Provide the (x, y) coordinate of the cell's center where the given text is located.  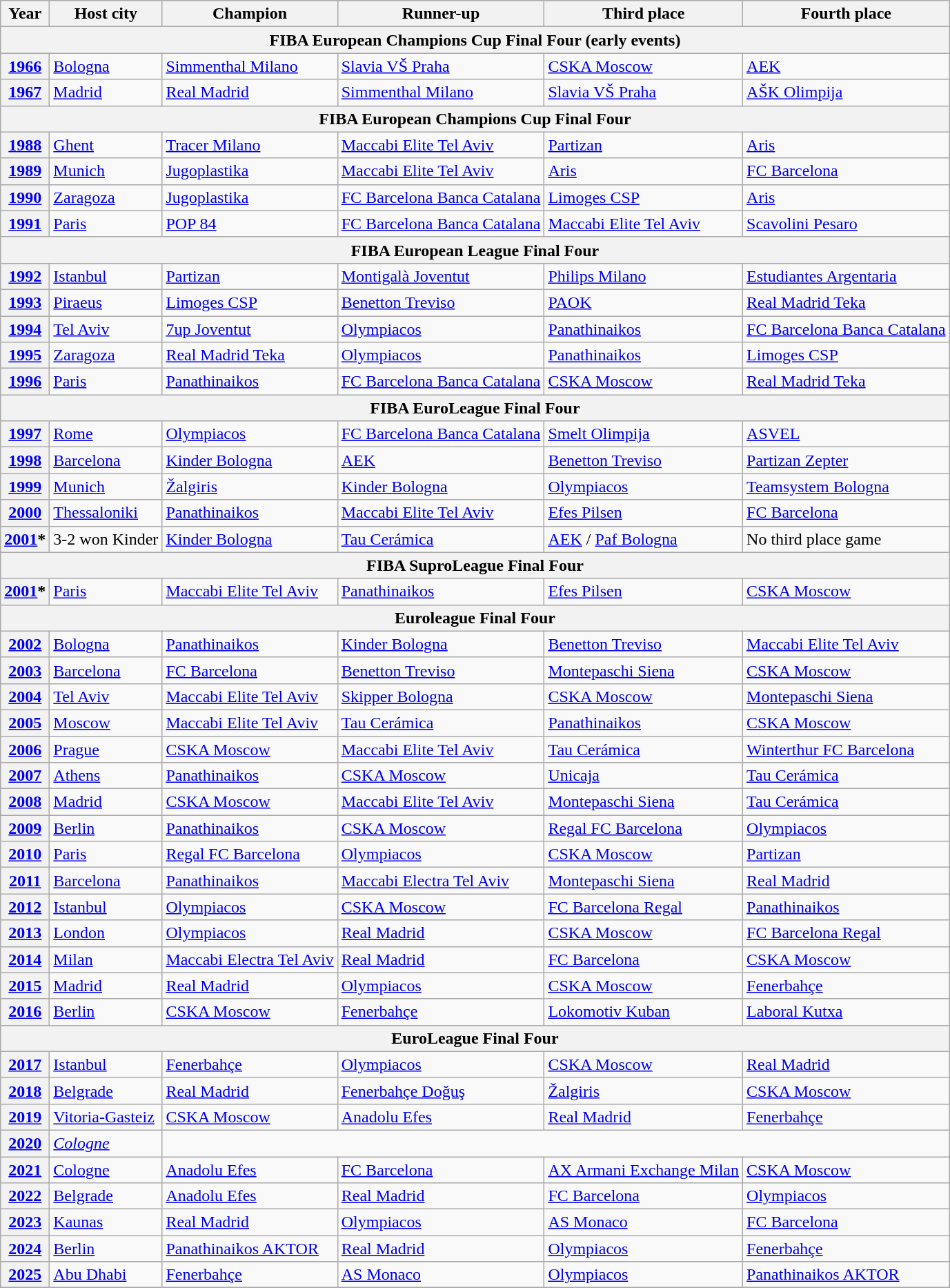
Scavolini Pesaro (847, 224)
FIBA European League Final Four (475, 250)
FIBA SuproLeague Final Four (475, 565)
Abu Dhabi (106, 1275)
Tracer Milano (250, 145)
Vitoria-Gasteiz (106, 1117)
No third place game (847, 539)
7up Joventut (250, 329)
2024 (25, 1249)
2018 (25, 1091)
Lokomotiv Kuban (644, 1012)
2021 (25, 1170)
London (106, 933)
1989 (25, 171)
1993 (25, 302)
2020 (25, 1143)
Ghent (106, 145)
Milan (106, 959)
1992 (25, 276)
2003 (25, 670)
1967 (25, 92)
Smelt Olimpija (644, 434)
2023 (25, 1222)
Fenerbahçe Doğuş (441, 1091)
Moscow (106, 723)
PAOK (644, 302)
2019 (25, 1117)
Thessaloniki (106, 513)
Winterthur FC Barcelona (847, 749)
Year (25, 14)
Kaunas (106, 1222)
Host city (106, 14)
2006 (25, 749)
2015 (25, 986)
2000 (25, 513)
1988 (25, 145)
FIBA European Champions Cup Final Four (early events) (475, 40)
2011 (25, 881)
1991 (25, 224)
AX Armani Exchange Milan (644, 1170)
AEK / Paf Bologna (644, 539)
FIBA European Champions Cup Final Four (475, 119)
Philips Milano (644, 276)
AŠK Olimpija (847, 92)
2007 (25, 776)
1999 (25, 487)
Runner-up (441, 14)
2022 (25, 1196)
EuroLeague Final Four (475, 1038)
Skipper Bologna (441, 696)
Piraeus (106, 302)
Champion (250, 14)
2004 (25, 696)
Third place (644, 14)
Athens (106, 776)
2009 (25, 828)
3-2 won Kinder (106, 539)
2025 (25, 1275)
2016 (25, 1012)
Teamsystem Bologna (847, 487)
Partizan Zepter (847, 460)
2012 (25, 907)
2008 (25, 802)
1997 (25, 434)
1966 (25, 66)
POP 84 (250, 224)
1990 (25, 197)
2013 (25, 933)
FIBA EuroLeague Final Four (475, 408)
Prague (106, 749)
Unicaja (644, 776)
Fourth place (847, 14)
Estudiantes Argentaria (847, 276)
Montigalà Joventut (441, 276)
Laboral Kutxa (847, 1012)
2002 (25, 644)
1998 (25, 460)
2017 (25, 1064)
1996 (25, 382)
2014 (25, 959)
2010 (25, 855)
ASVEL (847, 434)
Euroleague Final Four (475, 618)
1994 (25, 329)
1995 (25, 355)
Rome (106, 434)
2005 (25, 723)
